Return the (X, Y) coordinate for the center point of the cell that contains the specified text.  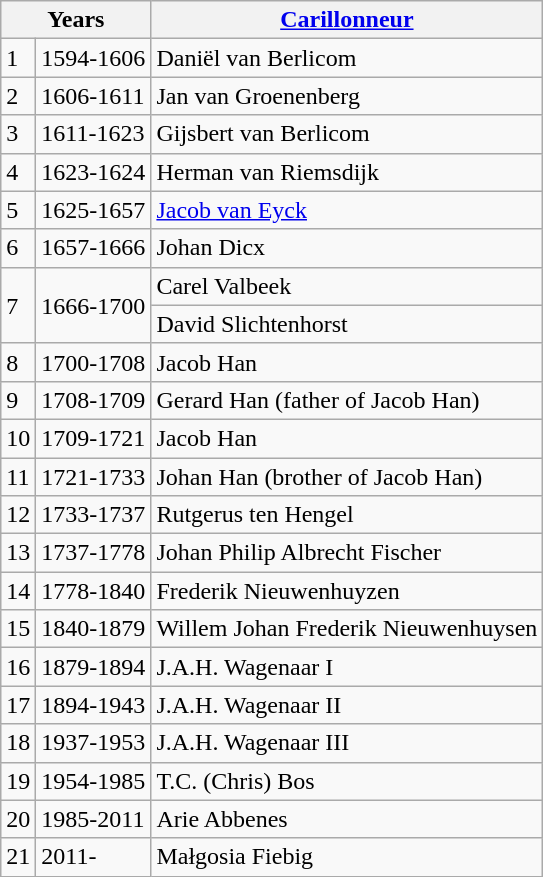
Carillonneur (347, 20)
12 (18, 515)
Willem Johan Frederik Nieuwenhuysen (347, 629)
13 (18, 553)
1611-1623 (94, 134)
Herman van Riemsdijk (347, 172)
19 (18, 781)
21 (18, 857)
Daniël van Berlicom (347, 58)
1733-1737 (94, 515)
11 (18, 477)
10 (18, 438)
4 (18, 172)
Years (76, 20)
J.A.H. Wagenaar I (347, 667)
1778-1840 (94, 591)
Frederik Nieuwenhuyzen (347, 591)
1894-1943 (94, 705)
1606-1611 (94, 96)
20 (18, 819)
Jacob van Eyck (347, 210)
1623-1624 (94, 172)
Gijsbert van Berlicom (347, 134)
16 (18, 667)
Arie Abbenes (347, 819)
1625-1657 (94, 210)
14 (18, 591)
1709-1721 (94, 438)
8 (18, 362)
J.A.H. Wagenaar II (347, 705)
Carel Valbeek (347, 286)
1700-1708 (94, 362)
1937-1953 (94, 743)
Jan van Groenenberg (347, 96)
1708-1709 (94, 400)
17 (18, 705)
David Slichtenhorst (347, 324)
1840-1879 (94, 629)
Rutgerus ten Hengel (347, 515)
7 (18, 305)
1954-1985 (94, 781)
3 (18, 134)
1594-1606 (94, 58)
6 (18, 248)
2 (18, 96)
9 (18, 400)
1737-1778 (94, 553)
15 (18, 629)
1657-1666 (94, 248)
1721-1733 (94, 477)
Johan Han (brother of Jacob Han) (347, 477)
2011- (94, 857)
Johan Dicx (347, 248)
5 (18, 210)
Małgosia Fiebig (347, 857)
18 (18, 743)
Johan Philip Albrecht Fischer (347, 553)
1985-2011 (94, 819)
1879-1894 (94, 667)
T.C. (Chris) Bos (347, 781)
1666-1700 (94, 305)
1 (18, 58)
Gerard Han (father of Jacob Han) (347, 400)
J.A.H. Wagenaar III (347, 743)
